Locate the cell with the specified text and output its (X, Y) center coordinate. 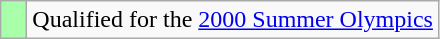
Qualified for the 2000 Summer Olympics (233, 20)
